Pinpoint the cell where the given text exists, returning its [x, y] midpoint coordinate. 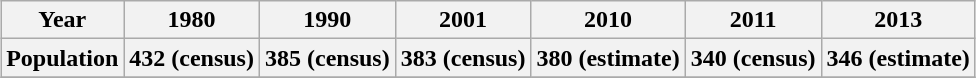
Year [62, 20]
1990 [327, 20]
432 (census) [192, 58]
2013 [898, 20]
383 (census) [463, 58]
2010 [608, 20]
1980 [192, 20]
2011 [753, 20]
380 (estimate) [608, 58]
340 (census) [753, 58]
385 (census) [327, 58]
Population [62, 58]
346 (estimate) [898, 58]
2001 [463, 20]
